Pinpoint the cell where the given text exists, returning its [x, y] midpoint coordinate. 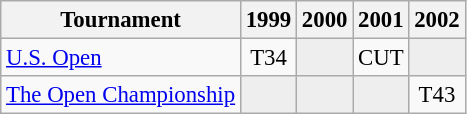
T34 [268, 58]
2000 [325, 20]
1999 [268, 20]
T43 [437, 95]
2002 [437, 20]
U.S. Open [121, 58]
The Open Championship [121, 95]
Tournament [121, 20]
2001 [381, 20]
CUT [381, 58]
